Return the [x, y] coordinate for the center point of the cell that contains the specified text.  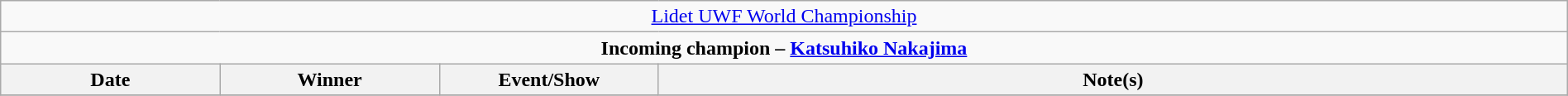
Winner [329, 79]
Incoming champion – Katsuhiko Nakajima [784, 48]
Lidet UWF World Championship [784, 17]
Date [111, 79]
Event/Show [549, 79]
Note(s) [1113, 79]
